Find where the given text appears and provide that cell's center as [X, Y] coordinate. 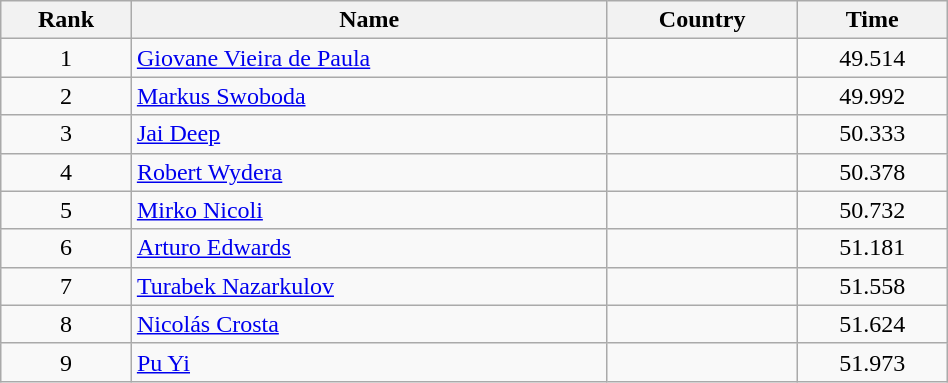
Giovane Vieira de Paula [369, 58]
2 [66, 96]
Markus Swoboda [369, 96]
Mirko Nicoli [369, 210]
51.181 [872, 248]
Time [872, 20]
9 [66, 362]
4 [66, 172]
49.992 [872, 96]
Name [369, 20]
8 [66, 324]
50.378 [872, 172]
3 [66, 134]
Nicolás Crosta [369, 324]
51.558 [872, 286]
Rank [66, 20]
49.514 [872, 58]
50.333 [872, 134]
5 [66, 210]
6 [66, 248]
1 [66, 58]
Robert Wydera [369, 172]
Pu Yi [369, 362]
Country [702, 20]
Jai Deep [369, 134]
51.973 [872, 362]
Turabek Nazarkulov [369, 286]
50.732 [872, 210]
7 [66, 286]
Arturo Edwards [369, 248]
51.624 [872, 324]
